Return the [x, y] coordinate for the center point of the cell that contains the specified text.  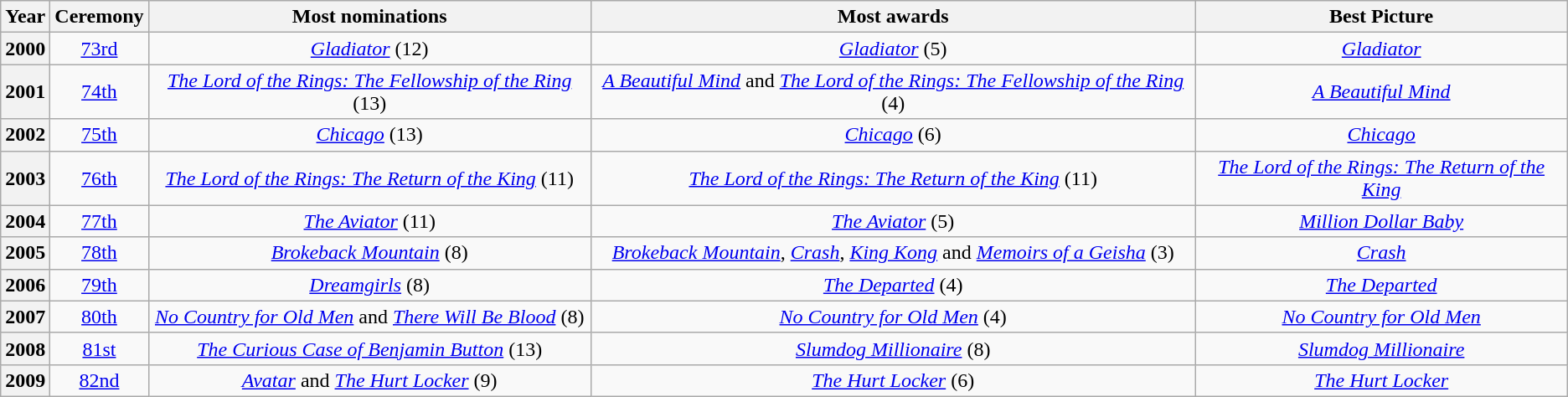
The Departed (4) [893, 285]
Slumdog Millionaire [1381, 348]
Chicago (6) [893, 135]
80th [99, 317]
Best Picture [1381, 17]
79th [99, 285]
Brokeback Mountain, Crash, King Kong and Memoirs of a Geisha (3) [893, 253]
2008 [25, 348]
Slumdog Millionaire (8) [893, 348]
81st [99, 348]
The Aviator (5) [893, 221]
2005 [25, 253]
A Beautiful Mind [1381, 92]
Gladiator (12) [369, 49]
The Departed [1381, 285]
Most awards [893, 17]
No Country for Old Men (4) [893, 317]
The Curious Case of Benjamin Button (13) [369, 348]
2006 [25, 285]
Brokeback Mountain (8) [369, 253]
76th [99, 178]
The Hurt Locker (6) [893, 380]
The Hurt Locker [1381, 380]
A Beautiful Mind and The Lord of the Rings: The Fellowship of the Ring (4) [893, 92]
No Country for Old Men and There Will Be Blood (8) [369, 317]
2001 [25, 92]
78th [99, 253]
2003 [25, 178]
The Lord of the Rings: The Fellowship of the Ring (13) [369, 92]
Million Dollar Baby [1381, 221]
2000 [25, 49]
Avatar and The Hurt Locker (9) [369, 380]
Dreamgirls (8) [369, 285]
77th [99, 221]
Chicago (13) [369, 135]
Chicago [1381, 135]
74th [99, 92]
Gladiator [1381, 49]
The Lord of the Rings: The Return of the King [1381, 178]
73rd [99, 49]
2007 [25, 317]
Gladiator (5) [893, 49]
Year [25, 17]
No Country for Old Men [1381, 317]
75th [99, 135]
Ceremony [99, 17]
2002 [25, 135]
Crash [1381, 253]
82nd [99, 380]
Most nominations [369, 17]
2004 [25, 221]
The Aviator (11) [369, 221]
2009 [25, 380]
